Find where the given text appears and provide that cell's center as [X, Y] coordinate. 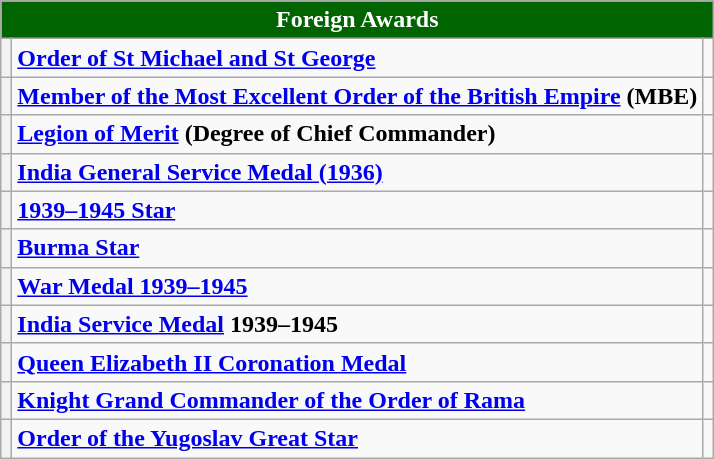
Order of the Yugoslav Great Star [358, 438]
Order of St Michael and St George [358, 58]
War Medal 1939–1945 [358, 286]
Legion of Merit (Degree of Chief Commander) [358, 134]
Queen Elizabeth II Coronation Medal [358, 362]
1939–1945 Star [358, 210]
Foreign Awards [358, 20]
Knight Grand Commander of the Order of Rama [358, 400]
Burma Star [358, 248]
India General Service Medal (1936) [358, 172]
India Service Medal 1939–1945 [358, 324]
Member of the Most Excellent Order of the British Empire (MBE) [358, 96]
